Return the [x, y] coordinate for the center point of the cell that contains the specified text.  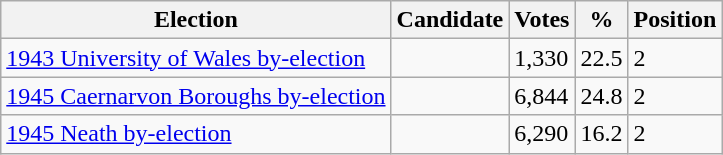
22.5 [602, 58]
Election [196, 20]
Position [675, 20]
Candidate [450, 20]
16.2 [602, 134]
1,330 [542, 58]
1945 Caernarvon Boroughs by-election [196, 96]
24.8 [602, 96]
% [602, 20]
6,844 [542, 96]
1943 University of Wales by-election [196, 58]
Votes [542, 20]
1945 Neath by-election [196, 134]
6,290 [542, 134]
